Return [X, Y] of the center of cell containing provided text 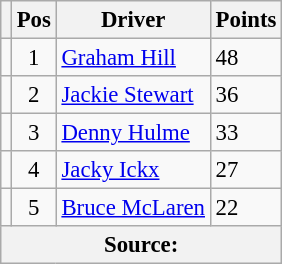
Bruce McLaren [133, 208]
Jackie Stewart [133, 95]
Driver [133, 20]
4 [34, 170]
Graham Hill [133, 58]
2 [34, 95]
33 [246, 133]
1 [34, 58]
Denny Hulme [133, 133]
Points [246, 20]
Source: [142, 245]
27 [246, 170]
3 [34, 133]
48 [246, 58]
5 [34, 208]
36 [246, 95]
Jacky Ickx [133, 170]
Pos [34, 20]
22 [246, 208]
